Find where the given text appears and provide that cell's center as (X, Y) coordinate. 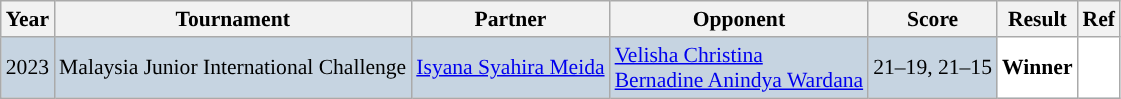
21–19, 21–15 (932, 68)
Partner (510, 19)
Winner (1038, 68)
Velisha Christina Bernadine Anindya Wardana (740, 68)
Result (1038, 19)
Opponent (740, 19)
Isyana Syahira Meida (510, 68)
Year (28, 19)
Score (932, 19)
Ref (1099, 19)
2023 (28, 68)
Malaysia Junior International Challenge (232, 68)
Tournament (232, 19)
